Capture the cell that displays the provided text and extract its [x, y] central coordinate. 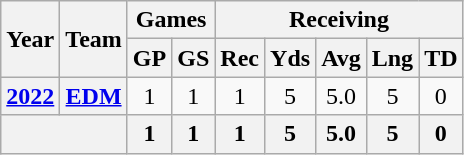
GS [194, 58]
Rec [240, 58]
TD [441, 58]
Games [170, 20]
Receiving [339, 20]
Team [94, 39]
Avg [342, 58]
Year [30, 39]
Lng [392, 58]
2022 [30, 96]
GP [149, 58]
EDM [94, 96]
Yds [290, 58]
